Extract the [X, Y] coordinate from the center of the cell holding the provided text.  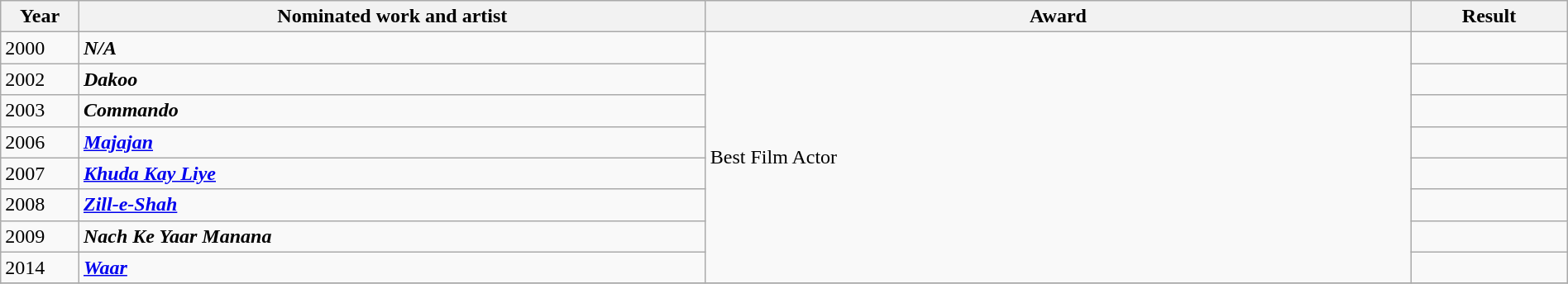
2008 [40, 205]
2014 [40, 267]
Waar [392, 267]
2006 [40, 142]
Nach Ke Yaar Manana [392, 236]
Commando [392, 111]
Dakoo [392, 79]
Best Film Actor [1059, 158]
2009 [40, 236]
Khuda Kay Liye [392, 173]
Nominated work and artist [392, 17]
Result [1489, 17]
2003 [40, 111]
2002 [40, 79]
Majajan [392, 142]
2007 [40, 173]
Zill-e-Shah [392, 205]
Award [1059, 17]
Year [40, 17]
N/A [392, 48]
2000 [40, 48]
